Identify which cell holds the provided text, then report its (X, Y) central coordinate. 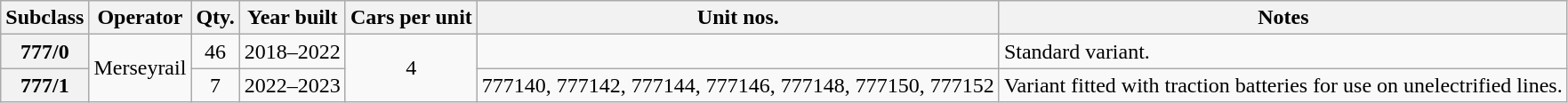
Unit nos. (738, 18)
Subclass (44, 18)
Standard variant. (1283, 51)
777140, 777142, 777144, 777146, 777148, 777150, 777152 (738, 85)
Year built (292, 18)
2018–2022 (292, 51)
4 (411, 68)
46 (215, 51)
2022–2023 (292, 85)
7 (215, 85)
Merseyrail (141, 68)
777/1 (44, 85)
Notes (1283, 18)
Qty. (215, 18)
777/0 (44, 51)
Variant fitted with traction batteries for use on unelectrified lines. (1283, 85)
Cars per unit (411, 18)
Operator (141, 18)
